Scan for the cell matching the given text and deliver its (X, Y) coordinate at center. 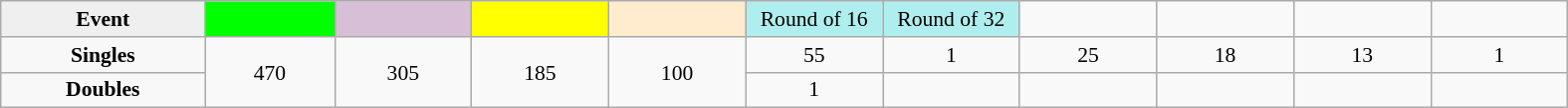
305 (403, 72)
Event (104, 19)
Doubles (104, 90)
470 (270, 72)
55 (814, 55)
Round of 16 (814, 19)
100 (677, 72)
Round of 32 (951, 19)
185 (541, 72)
18 (1226, 55)
13 (1362, 55)
25 (1088, 55)
Singles (104, 55)
